Return [x, y] of the center of cell containing provided text 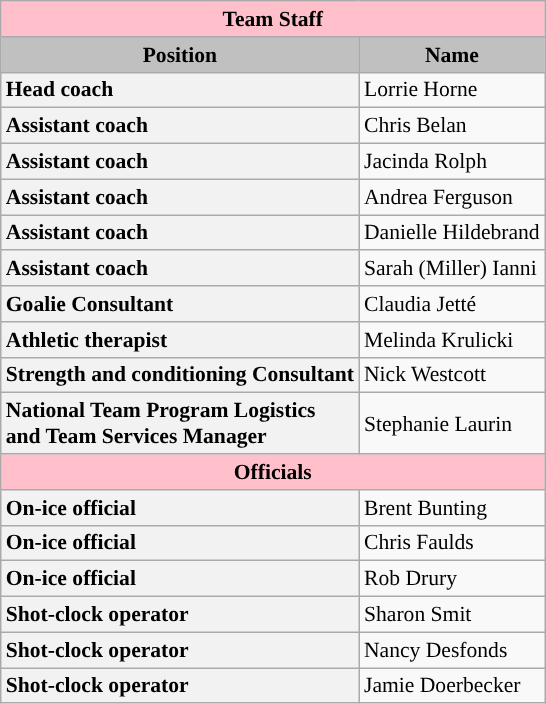
Claudia Jetté [452, 304]
Officials [273, 472]
National Team Program Logisticsand Team Services Manager [180, 424]
Jacinda Rolph [452, 162]
Name [452, 55]
Andrea Ferguson [452, 197]
Melinda Krulicki [452, 340]
Position [180, 55]
Lorrie Horne [452, 90]
Team Staff [273, 19]
Athletic therapist [180, 340]
Stephanie Laurin [452, 424]
Rob Drury [452, 579]
Jamie Doerbecker [452, 686]
Danielle Hildebrand [452, 233]
Goalie Consultant [180, 304]
Sarah (Miller) Ianni [452, 269]
Chris Faulds [452, 543]
Head coach [180, 90]
Nick Westcott [452, 375]
Nancy Desfonds [452, 650]
Brent Bunting [452, 508]
Chris Belan [452, 126]
Sharon Smit [452, 615]
Strength and conditioning Consultant [180, 375]
